Extract the [x, y] coordinate from the center of the cell holding the provided text.  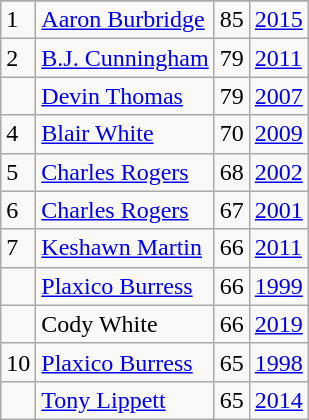
6 [18, 210]
2015 [278, 20]
2001 [278, 210]
Blair White [125, 134]
67 [232, 210]
2007 [278, 96]
Keshawn Martin [125, 248]
1998 [278, 362]
2 [18, 58]
4 [18, 134]
Aaron Burbridge [125, 20]
7 [18, 248]
5 [18, 172]
Devin Thomas [125, 96]
85 [232, 20]
70 [232, 134]
68 [232, 172]
1 [18, 20]
2019 [278, 324]
2014 [278, 400]
Tony Lippett [125, 400]
B.J. Cunningham [125, 58]
2002 [278, 172]
2009 [278, 134]
10 [18, 362]
1999 [278, 286]
Cody White [125, 324]
